Detect which cell encompasses the target text, then output its (X, Y) center coordinate. 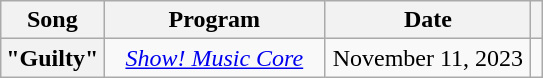
Song (52, 20)
Program (214, 20)
November 11, 2023 (428, 58)
Date (428, 20)
"Guilty" (52, 58)
Show! Music Core (214, 58)
